Identify which cell holds the provided text, then report its [X, Y] central coordinate. 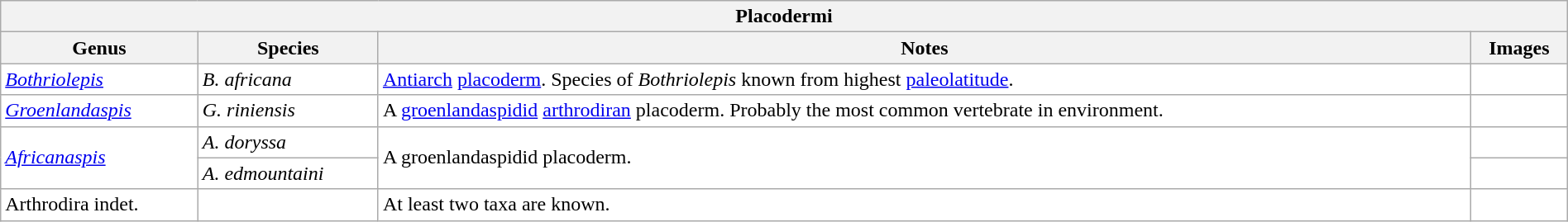
Placodermi [784, 17]
G. riniensis [288, 111]
Bothriolepis [99, 79]
At least two taxa are known. [925, 205]
A groenlandaspidid arthrodiran placoderm. Probably the most common vertebrate in environment. [925, 111]
Arthrodira indet. [99, 205]
Notes [925, 48]
Genus [99, 48]
Africanaspis [99, 158]
A. edmountaini [288, 173]
A groenlandaspidid placoderm. [925, 158]
Antiarch placoderm. Species of Bothriolepis known from highest paleolatitude. [925, 79]
A. doryssa [288, 142]
B. africana [288, 79]
Images [1518, 48]
Species [288, 48]
Groenlandaspis [99, 111]
